Extract the [x, y] coordinate from the center of the cell holding the provided text.  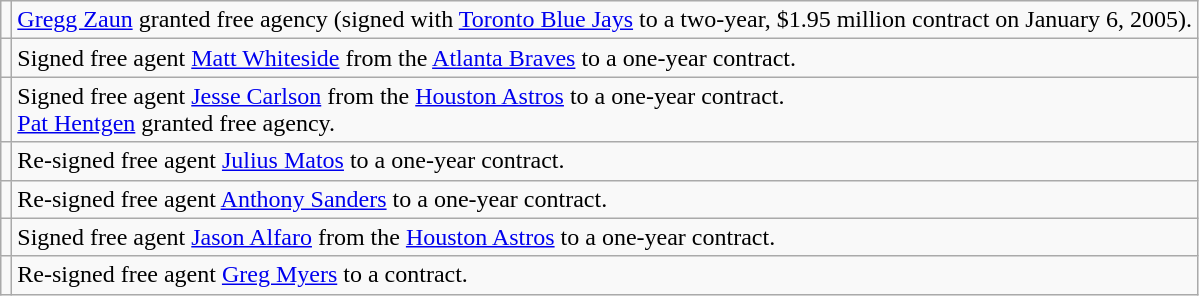
Signed free agent Matt Whiteside from the Atlanta Braves to a one-year contract. [605, 58]
Signed free agent Jason Alfaro from the Houston Astros to a one-year contract. [605, 237]
Re-signed free agent Anthony Sanders to a one-year contract. [605, 199]
Re-signed free agent Julius Matos to a one-year contract. [605, 161]
Signed free agent Jesse Carlson from the Houston Astros to a one-year contract. Pat Hentgen granted free agency. [605, 110]
Re-signed free agent Greg Myers to a contract. [605, 275]
Gregg Zaun granted free agency (signed with Toronto Blue Jays to a two-year, $1.95 million contract on January 6, 2005). [605, 20]
